Determine the (x, y) coordinate at the center of the cell enclosing the given text.  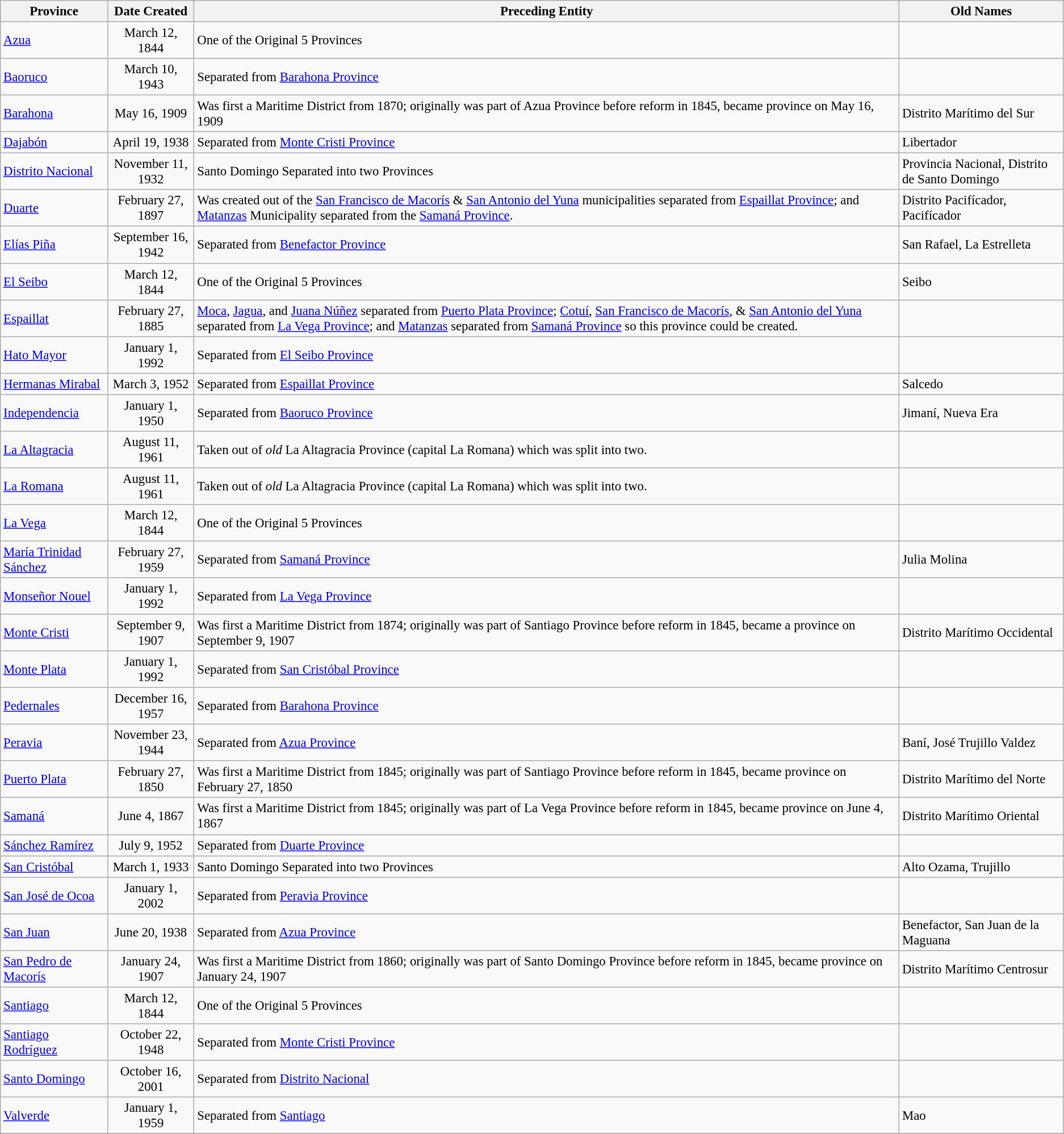
Seibo (981, 282)
February 27, 1885 (151, 318)
Libertador (981, 142)
Barahona (54, 114)
April 19, 1938 (151, 142)
Was first a Maritime District from 1860; originally was part of Santo Domingo Province before reform in 1845, became province on January 24, 1907 (547, 969)
October 22, 1948 (151, 1042)
December 16, 1957 (151, 706)
San José de Ocoa (54, 896)
Separated from San Cristóbal Province (547, 670)
November 11, 1932 (151, 171)
Separated from La Vega Province (547, 596)
Pedernales (54, 706)
San Rafael, La Estrelleta (981, 245)
Azua (54, 41)
Distrito Marítimo del Norte (981, 780)
Benefactor, San Juan de la Maguana (981, 932)
Dajabón (54, 142)
Was first a Maritime District from 1870; originally was part of Azua Province before reform in 1845, became province on May 16, 1909 (547, 114)
María Trinidad Sánchez (54, 560)
Separated from Espaillat Province (547, 384)
Separated from Distrito Nacional (547, 1078)
Samaná (54, 816)
Was first a Maritime District from 1845; originally was part of La Vega Province before reform in 1845, became province on June 4, 1867 (547, 816)
Hato Mayor (54, 355)
June 4, 1867 (151, 816)
September 9, 1907 (151, 633)
San Cristóbal (54, 867)
La Romana (54, 486)
Santiago Rodríguez (54, 1042)
June 20, 1938 (151, 932)
Provincia Nacional, Distrito de Santo Domingo (981, 171)
February 27, 1850 (151, 780)
March 3, 1952 (151, 384)
Old Names (981, 11)
Sánchez Ramírez (54, 845)
Salcedo (981, 384)
San Pedro de Macorís (54, 969)
Peravia (54, 742)
Puerto Plata (54, 780)
Duarte (54, 208)
Monte Plata (54, 670)
Baoruco (54, 77)
Separated from Duarte Province (547, 845)
February 27, 1897 (151, 208)
January 1, 1959 (151, 1116)
San Juan (54, 932)
Espaillat (54, 318)
October 16, 2001 (151, 1078)
Distrito Nacional (54, 171)
Valverde (54, 1116)
La Altagracia (54, 450)
January 24, 1907 (151, 969)
March 10, 1943 (151, 77)
May 16, 1909 (151, 114)
March 1, 1933 (151, 867)
July 9, 1952 (151, 845)
Mao (981, 1116)
El Seibo (54, 282)
January 1, 1950 (151, 413)
Distrito Marítimo Occidental (981, 633)
Separated from Peravia Province (547, 896)
Elías Piña (54, 245)
Was first a Maritime District from 1845; originally was part of Santiago Province before reform in 1845, became province on February 27, 1850 (547, 780)
September 16, 1942 (151, 245)
Separated from Samaná Province (547, 560)
Separated from Benefactor Province (547, 245)
Province (54, 11)
Monseñor Nouel (54, 596)
Distrito Marítimo del Sur (981, 114)
Santiago (54, 1006)
La Vega (54, 523)
Santo Domingo (54, 1078)
November 23, 1944 (151, 742)
Jimaní, Nueva Era (981, 413)
Distrito Marítimo Centrosur (981, 969)
Separated from Baoruco Province (547, 413)
Separated from El Seibo Province (547, 355)
Baní, José Trujillo Valdez (981, 742)
Monte Cristi (54, 633)
January 1, 2002 (151, 896)
Separated from Santiago (547, 1116)
February 27, 1959 (151, 560)
Hermanas Mirabal (54, 384)
Date Created (151, 11)
Julia Molina (981, 560)
Alto Ozama, Trujillo (981, 867)
Independencia (54, 413)
Was first a Maritime District from 1874; originally was part of Santiago Province before reform in 1845, became a province on September 9, 1907 (547, 633)
Distrito Marítimo Oriental (981, 816)
Distrito Pacifícador, Pacifícador (981, 208)
Preceding Entity (547, 11)
